Locate the cell with the specified text and output its [X, Y] center coordinate. 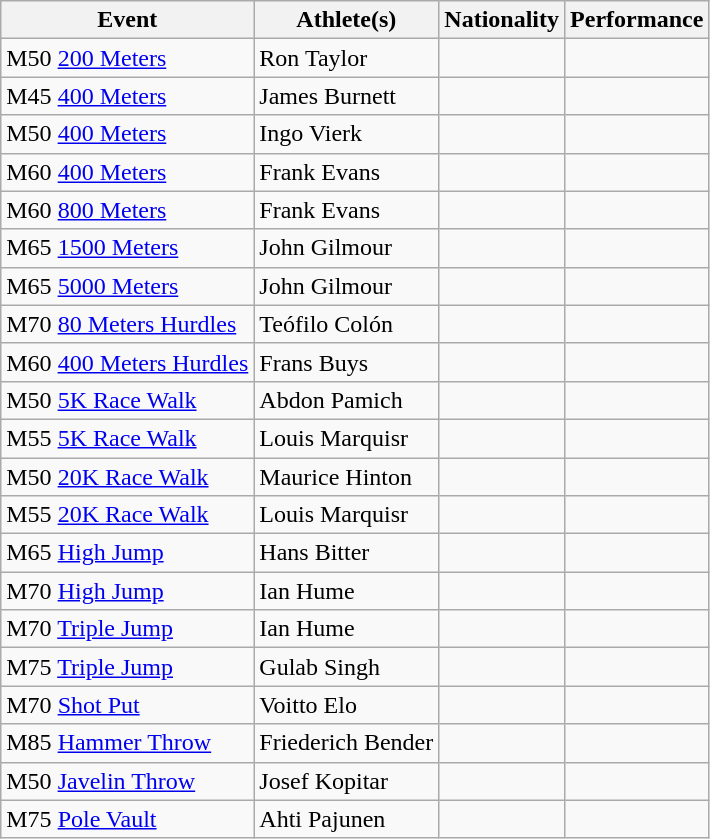
M70 80 Meters Hurdles [128, 324]
M70 High Jump [128, 591]
M65 1500 Meters [128, 248]
M45 400 Meters [128, 96]
M50 5K Race Walk [128, 400]
Ingo Vierk [346, 134]
M50 20K Race Walk [128, 477]
M50 Javelin Throw [128, 781]
Teófilo Colón [346, 324]
Ahti Pajunen [346, 819]
M75 Pole Vault [128, 819]
Voitto Elo [346, 705]
M55 20K Race Walk [128, 515]
Ron Taylor [346, 58]
Maurice Hinton [346, 477]
Frans Buys [346, 362]
M60 800 Meters [128, 210]
Hans Bitter [346, 553]
M85 Hammer Throw [128, 743]
Event [128, 20]
M50 200 Meters [128, 58]
M60 400 Meters [128, 172]
M55 5K Race Walk [128, 438]
Josef Kopitar [346, 781]
M75 Triple Jump [128, 667]
Performance [637, 20]
M50 400 Meters [128, 134]
Gulab Singh [346, 667]
M65 High Jump [128, 553]
M65 5000 Meters [128, 286]
Friederich Bender [346, 743]
Abdon Pamich [346, 400]
M60 400 Meters Hurdles [128, 362]
M70 Triple Jump [128, 629]
Athlete(s) [346, 20]
Nationality [502, 20]
James Burnett [346, 96]
M70 Shot Put [128, 705]
